Return (x, y) of the center of cell containing provided text 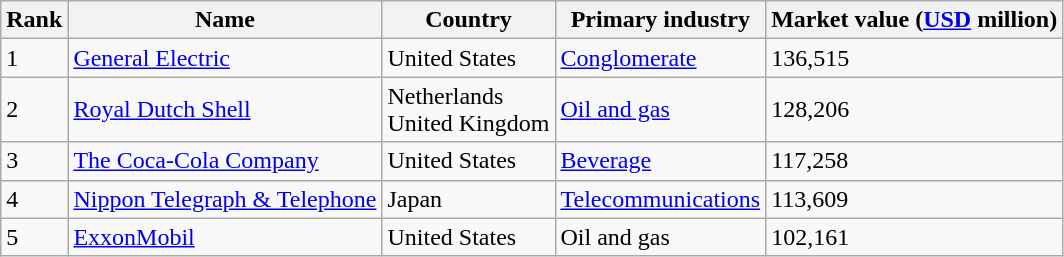
Conglomerate (660, 58)
128,206 (914, 110)
Market value (USD million) (914, 20)
ExxonMobil (225, 237)
2 (34, 110)
Country (468, 20)
Name (225, 20)
102,161 (914, 237)
Nippon Telegraph & Telephone (225, 199)
4 (34, 199)
113,609 (914, 199)
117,258 (914, 161)
Rank (34, 20)
The Coca-Cola Company (225, 161)
General Electric (225, 58)
3 (34, 161)
1 (34, 58)
Beverage (660, 161)
Telecommunications (660, 199)
5 (34, 237)
136,515 (914, 58)
NetherlandsUnited Kingdom (468, 110)
Primary industry (660, 20)
Japan (468, 199)
Royal Dutch Shell (225, 110)
